Output the [x, y] coordinate of the center of the cell containing the given text.  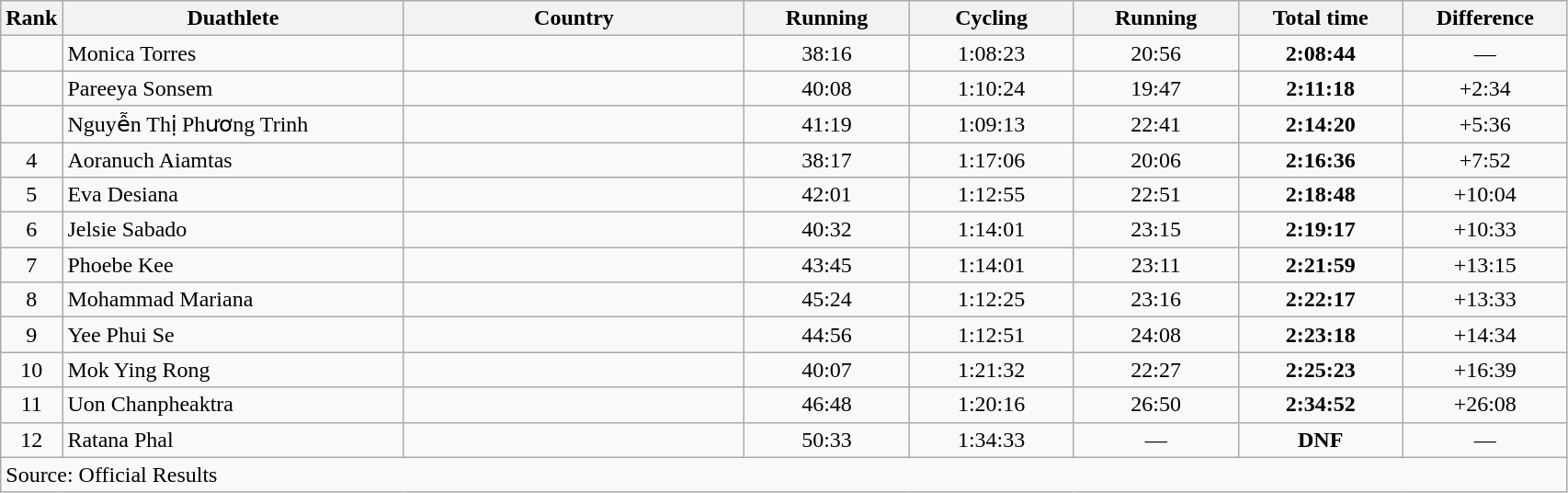
2:18:48 [1320, 195]
Nguyễn Thị Phương Trinh [233, 124]
8 [31, 300]
2:34:52 [1320, 405]
2:19:17 [1320, 230]
20:56 [1156, 53]
2:16:36 [1320, 159]
Ratana Phal [233, 440]
Pareeya Sonsem [233, 88]
2:11:18 [1320, 88]
Monica Torres [233, 53]
45:24 [827, 300]
40:07 [827, 370]
1:08:23 [991, 53]
38:17 [827, 159]
23:15 [1156, 230]
1:12:55 [991, 195]
5 [31, 195]
1:12:51 [991, 335]
Mohammad Mariana [233, 300]
Uon Chanpheaktra [233, 405]
1:20:16 [991, 405]
Country [574, 18]
2:25:23 [1320, 370]
42:01 [827, 195]
46:48 [827, 405]
12 [31, 440]
1:17:06 [991, 159]
Eva Desiana [233, 195]
+13:33 [1485, 300]
2:08:44 [1320, 53]
44:56 [827, 335]
+10:04 [1485, 195]
Duathlete [233, 18]
26:50 [1156, 405]
1:10:24 [991, 88]
22:27 [1156, 370]
Phoebe Kee [233, 265]
22:51 [1156, 195]
DNF [1320, 440]
+26:08 [1485, 405]
50:33 [827, 440]
Aoranuch Aiamtas [233, 159]
Rank [31, 18]
+5:36 [1485, 124]
2:23:18 [1320, 335]
2:14:20 [1320, 124]
+14:34 [1485, 335]
2:21:59 [1320, 265]
1:34:33 [991, 440]
Difference [1485, 18]
19:47 [1156, 88]
24:08 [1156, 335]
+2:34 [1485, 88]
Cycling [991, 18]
Source: Official Results [785, 475]
11 [31, 405]
9 [31, 335]
6 [31, 230]
Mok Ying Rong [233, 370]
4 [31, 159]
41:19 [827, 124]
40:32 [827, 230]
38:16 [827, 53]
Total time [1320, 18]
7 [31, 265]
Yee Phui Se [233, 335]
Jelsie Sabado [233, 230]
22:41 [1156, 124]
2:22:17 [1320, 300]
1:12:25 [991, 300]
+10:33 [1485, 230]
40:08 [827, 88]
1:09:13 [991, 124]
20:06 [1156, 159]
43:45 [827, 265]
23:16 [1156, 300]
+16:39 [1485, 370]
10 [31, 370]
1:21:32 [991, 370]
+7:52 [1485, 159]
+13:15 [1485, 265]
23:11 [1156, 265]
